Pinpoint the cell where the given text exists, returning its (X, Y) midpoint coordinate. 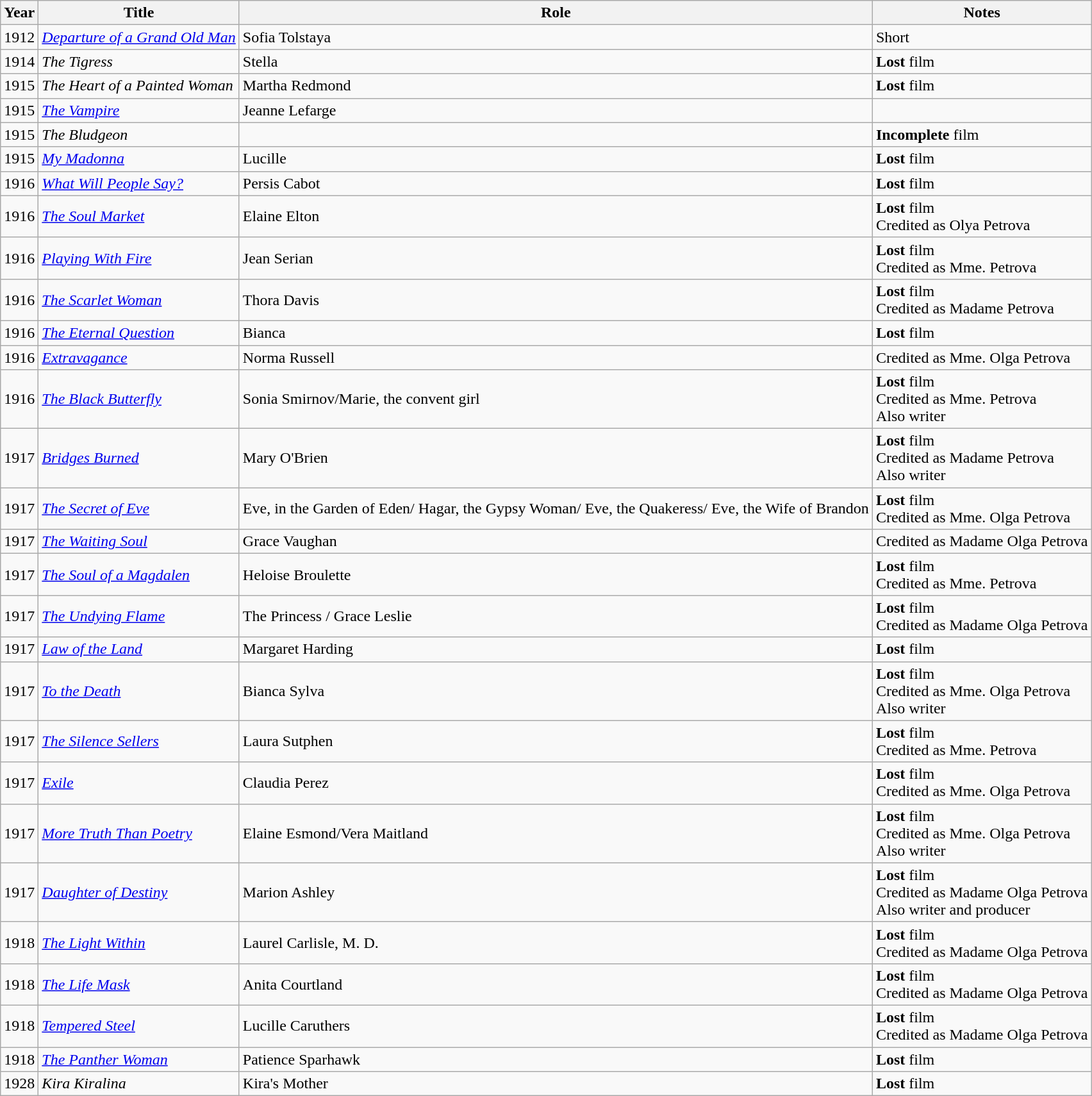
Role (556, 13)
Sonia Smirnov/Marie, the convent girl (556, 399)
1914 (19, 62)
Laura Sutphen (556, 741)
The Soul Market (139, 217)
Bianca (556, 333)
Marion Ashley (556, 892)
Bridges Burned (139, 458)
Kira Kiralina (139, 1084)
Anita Courtland (556, 984)
Lost film Credited as Madame Petrova Also writer (982, 458)
Margaret Harding (556, 649)
Jean Serian (556, 258)
Title (139, 13)
The Vampire (139, 110)
Lost film Credited as Mme. Petrova Also writer (982, 399)
Playing With Fire (139, 258)
Stella (556, 62)
Lost film Credited as Madame Olga Petrova Also writer and producer (982, 892)
What Will People Say? (139, 183)
Exile (139, 783)
The Soul of a Magdalen (139, 574)
Lost film Credited as Madame Petrova (982, 300)
Eve, in the Garden of Eden/ Hagar, the Gypsy Woman/ Eve, the Quakeress/ Eve, the Wife of Brandon (556, 509)
Elaine Elton (556, 217)
Kira's Mother (556, 1084)
The Panther Woman (139, 1059)
Claudia Perez (556, 783)
Patience Sparhawk (556, 1059)
Credited as Mme. Olga Petrova (982, 357)
Martha Redmond (556, 86)
Short (982, 37)
Notes (982, 13)
To the Death (139, 691)
Credited as Madame Olga Petrova (982, 542)
Jeanne Lefarge (556, 110)
Lucille Caruthers (556, 1025)
The Waiting Soul (139, 542)
Incomplete film (982, 135)
The Black Butterfly (139, 399)
Elaine Esmond/Vera Maitland (556, 833)
Extravagance (139, 357)
The Life Mask (139, 984)
The Scarlet Woman (139, 300)
1928 (19, 1084)
Departure of a Grand Old Man (139, 37)
Daughter of Destiny (139, 892)
Year (19, 13)
Grace Vaughan (556, 542)
The Heart of a Painted Woman (139, 86)
The Bludgeon (139, 135)
Bianca Sylva (556, 691)
Heloise Broulette (556, 574)
Mary O'Brien (556, 458)
Tempered Steel (139, 1025)
The Undying Flame (139, 617)
Persis Cabot (556, 183)
Law of the Land (139, 649)
1912 (19, 37)
Laurel Carlisle, M. D. (556, 942)
More Truth Than Poetry (139, 833)
Thora Davis (556, 300)
Sofia Tolstaya (556, 37)
The Princess / Grace Leslie (556, 617)
Norma Russell (556, 357)
Lost film Credited as Olya Petrova (982, 217)
The Silence Sellers (139, 741)
The Light Within (139, 942)
The Secret of Eve (139, 509)
The Eternal Question (139, 333)
The Tigress (139, 62)
Lucille (556, 159)
My Madonna (139, 159)
